Detect which cell encompasses the target text, then output its [x, y] center coordinate. 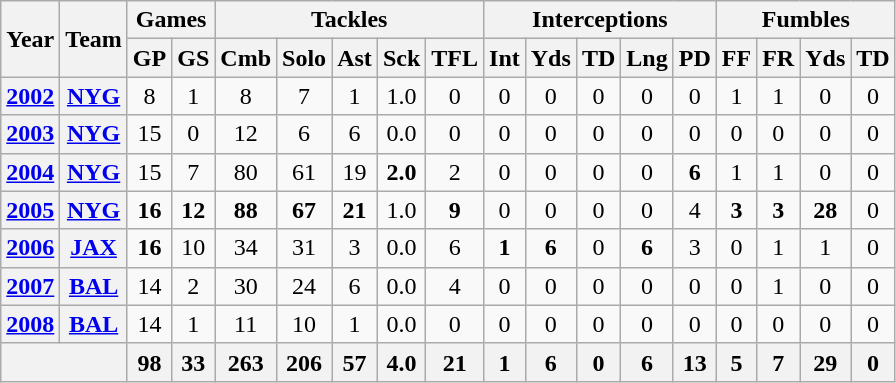
2.0 [401, 172]
2005 [30, 210]
98 [149, 362]
FF [736, 58]
2006 [30, 248]
88 [246, 210]
Solo [304, 58]
Int [505, 58]
Fumbles [806, 20]
4.0 [401, 362]
31 [304, 248]
5 [736, 362]
206 [304, 362]
67 [304, 210]
Team [94, 39]
Games [170, 20]
29 [826, 362]
Sck [401, 58]
13 [694, 362]
57 [355, 362]
9 [455, 210]
PD [694, 58]
Tackles [350, 20]
GS [194, 58]
GP [149, 58]
Interceptions [600, 20]
2004 [30, 172]
Year [30, 39]
Lng [647, 58]
FR [778, 58]
24 [304, 286]
JAX [94, 248]
2003 [30, 134]
2002 [30, 96]
11 [246, 324]
2008 [30, 324]
30 [246, 286]
34 [246, 248]
80 [246, 172]
263 [246, 362]
61 [304, 172]
Ast [355, 58]
TFL [455, 58]
33 [194, 362]
2007 [30, 286]
Cmb [246, 58]
28 [826, 210]
19 [355, 172]
